Extract the [x, y] coordinate from the center of the cell holding the provided text.  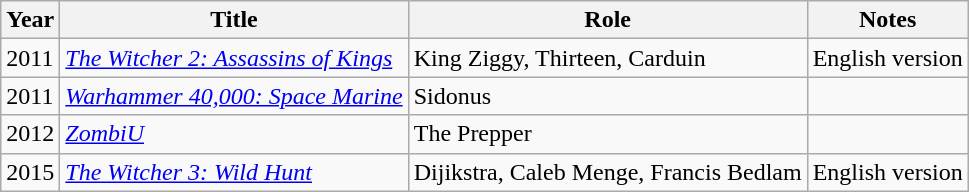
The Prepper [608, 134]
2015 [30, 172]
Dijikstra, Caleb Menge, Francis Bedlam [608, 172]
The Witcher 2: Assassins of Kings [234, 58]
2012 [30, 134]
Role [608, 20]
Title [234, 20]
Year [30, 20]
Warhammer 40,000: Space Marine [234, 96]
The Witcher 3: Wild Hunt [234, 172]
Notes [888, 20]
ZombiU [234, 134]
Sidonus [608, 96]
King Ziggy, Thirteen, Carduin [608, 58]
